Locate the cell with the specified text and output its [X, Y] center coordinate. 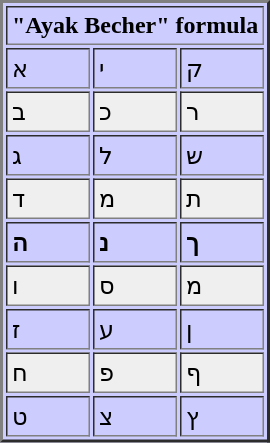
ל [135, 155]
"Ayak Becher" formula [135, 26]
ע [135, 329]
ג [48, 155]
ך [222, 242]
ס [135, 286]
ז [48, 329]
י [135, 68]
צ [135, 416]
ט [48, 416]
ף [222, 372]
פ [135, 372]
כ [135, 112]
ה [48, 242]
נ [135, 242]
ת [222, 198]
ק [222, 68]
ד [48, 198]
א [48, 68]
ש [222, 155]
ו [48, 286]
ן [222, 329]
ץ [222, 416]
ב [48, 112]
ח [48, 372]
ר [222, 112]
